Locate the cell with the specified text and output its (X, Y) center coordinate. 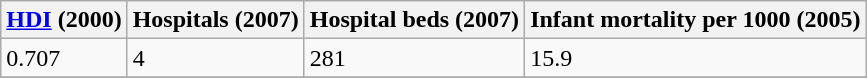
15.9 (696, 58)
0.707 (64, 58)
281 (414, 58)
Hospital beds (2007) (414, 20)
Hospitals (2007) (216, 20)
Infant mortality per 1000 (2005) (696, 20)
HDI (2000) (64, 20)
4 (216, 58)
